Extract the [x, y] coordinate from the center of the cell holding the provided text.  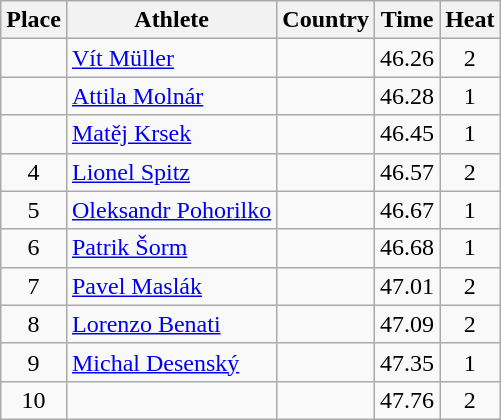
Patrik Šorm [171, 248]
7 [34, 286]
10 [34, 400]
Vít Müller [171, 58]
4 [34, 172]
47.01 [408, 286]
46.45 [408, 134]
9 [34, 362]
6 [34, 248]
47.35 [408, 362]
47.09 [408, 324]
Heat [470, 20]
46.26 [408, 58]
46.57 [408, 172]
Matěj Krsek [171, 134]
Oleksandr Pohorilko [171, 210]
Time [408, 20]
Country [326, 20]
5 [34, 210]
Athlete [171, 20]
47.76 [408, 400]
Lorenzo Benati [171, 324]
Place [34, 20]
Attila Molnár [171, 96]
Pavel Maslák [171, 286]
46.67 [408, 210]
Michal Desenský [171, 362]
8 [34, 324]
46.28 [408, 96]
Lionel Spitz [171, 172]
46.68 [408, 248]
